Extract the [X, Y] coordinate from the center of the cell holding the provided text.  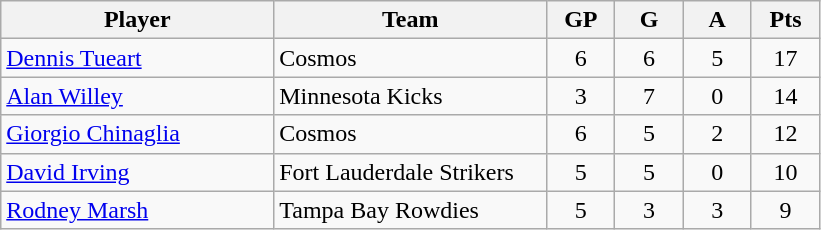
GP [581, 20]
Fort Lauderdale Strikers [410, 172]
2 [717, 134]
G [649, 20]
Team [410, 20]
Rodney Marsh [138, 210]
12 [785, 134]
7 [649, 96]
Giorgio Chinaglia [138, 134]
Alan Willey [138, 96]
9 [785, 210]
David Irving [138, 172]
17 [785, 58]
Player [138, 20]
14 [785, 96]
Pts [785, 20]
Minnesota Kicks [410, 96]
Tampa Bay Rowdies [410, 210]
Dennis Tueart [138, 58]
10 [785, 172]
A [717, 20]
